Find where the given text appears and provide that cell's center as [x, y] coordinate. 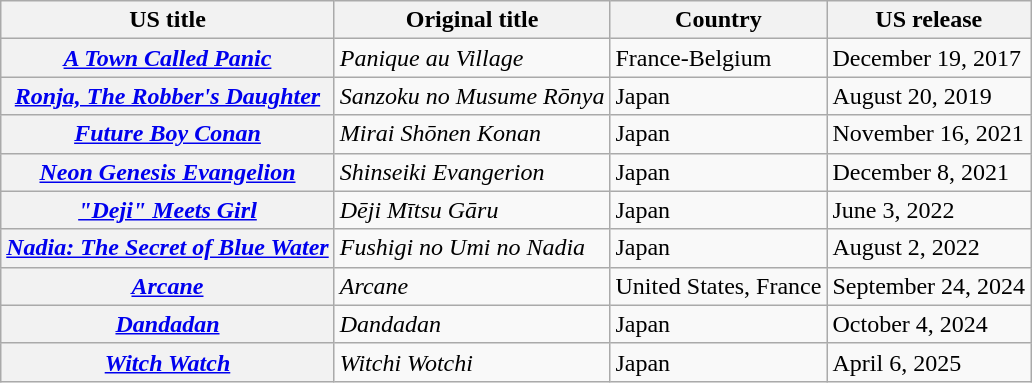
Nadia: The Secret of Blue Water [168, 248]
Original title [472, 20]
Shinseiki Evangerion [472, 172]
Witch Watch [168, 362]
United States, France [718, 286]
US release [929, 20]
US title [168, 20]
Witchi Wotchi [472, 362]
October 4, 2024 [929, 324]
September 24, 2024 [929, 286]
Sanzoku no Musume Rōnya [472, 96]
Dēji Mītsu Gāru [472, 210]
Future Boy Conan [168, 134]
June 3, 2022 [929, 210]
A Town Called Panic [168, 58]
August 20, 2019 [929, 96]
Panique au Village [472, 58]
France-Belgium [718, 58]
November 16, 2021 [929, 134]
Mirai Shōnen Konan [472, 134]
"Deji" Meets Girl [168, 210]
Country [718, 20]
Ronja, The Robber's Daughter [168, 96]
Fushigi no Umi no Nadia [472, 248]
April 6, 2025 [929, 362]
December 19, 2017 [929, 58]
December 8, 2021 [929, 172]
August 2, 2022 [929, 248]
Neon Genesis Evangelion [168, 172]
